Output the (X, Y) coordinate of the center of the cell containing the given text.  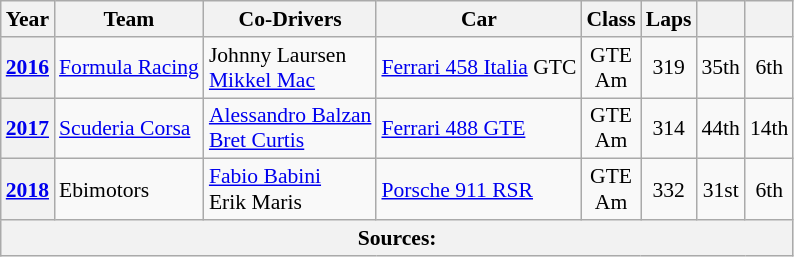
Ferrari 488 GTE (478, 128)
Porsche 911 RSR (478, 190)
332 (669, 190)
Class (610, 19)
Ebimotors (129, 190)
Johnny Laursen Mikkel Mac (290, 68)
14th (770, 128)
Ferrari 458 Italia GTC (478, 68)
35th (720, 68)
Scuderia Corsa (129, 128)
Co-Drivers (290, 19)
314 (669, 128)
Year (28, 19)
31st (720, 190)
Laps (669, 19)
Team (129, 19)
44th (720, 128)
Car (478, 19)
Fabio Babini Erik Maris (290, 190)
Alessandro Balzan Bret Curtis (290, 128)
319 (669, 68)
2016 (28, 68)
Sources: (398, 238)
2018 (28, 190)
2017 (28, 128)
Formula Racing (129, 68)
